Search for the cell housing the specified text and yield its [X, Y] center coordinate. 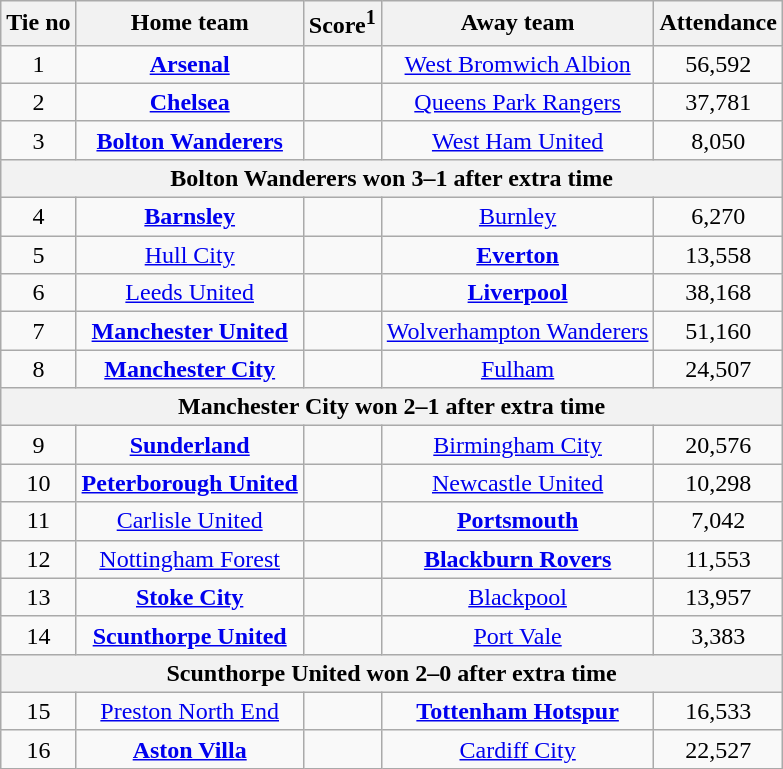
16,533 [718, 711]
6,270 [718, 217]
9 [38, 445]
Nottingham Forest [190, 559]
51,160 [718, 331]
10 [38, 483]
Aston Villa [190, 749]
Fulham [518, 369]
Peterborough United [190, 483]
Leeds United [190, 293]
Attendance [718, 24]
Newcastle United [518, 483]
13,957 [718, 597]
Away team [518, 24]
Cardiff City [518, 749]
Portsmouth [518, 521]
Hull City [190, 255]
Carlisle United [190, 521]
16 [38, 749]
Barnsley [190, 217]
10,298 [718, 483]
1 [38, 64]
Port Vale [518, 635]
3,383 [718, 635]
2 [38, 102]
12 [38, 559]
Blackpool [518, 597]
West Ham United [518, 140]
Queens Park Rangers [518, 102]
Scunthorpe United [190, 635]
Manchester United [190, 331]
Wolverhampton Wanderers [518, 331]
Home team [190, 24]
Blackburn Rovers [518, 559]
3 [38, 140]
5 [38, 255]
56,592 [718, 64]
7 [38, 331]
14 [38, 635]
Tie no [38, 24]
Everton [518, 255]
6 [38, 293]
11,553 [718, 559]
38,168 [718, 293]
24,507 [718, 369]
Sunderland [190, 445]
13,558 [718, 255]
Manchester City won 2–1 after extra time [392, 407]
Manchester City [190, 369]
West Bromwich Albion [518, 64]
22,527 [718, 749]
Tottenham Hotspur [518, 711]
8 [38, 369]
4 [38, 217]
Chelsea [190, 102]
Arsenal [190, 64]
Scunthorpe United won 2–0 after extra time [392, 673]
Bolton Wanderers [190, 140]
Burnley [518, 217]
Bolton Wanderers won 3–1 after extra time [392, 178]
13 [38, 597]
Liverpool [518, 293]
15 [38, 711]
37,781 [718, 102]
7,042 [718, 521]
Birmingham City [518, 445]
11 [38, 521]
20,576 [718, 445]
8,050 [718, 140]
Score1 [342, 24]
Stoke City [190, 597]
Preston North End [190, 711]
